For the text-containing cell, return its midpoint in (X, Y) coordinate format. 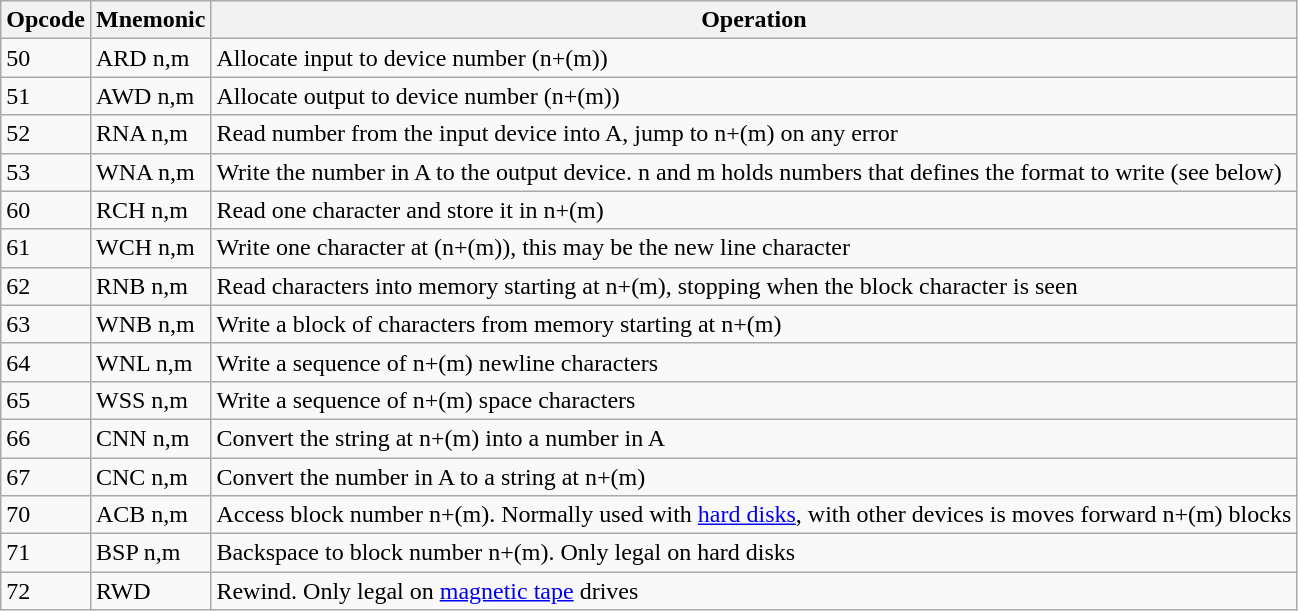
64 (46, 362)
CNN n,m (150, 438)
62 (46, 286)
RNB n,m (150, 286)
BSP n,m (150, 553)
RCH n,m (150, 210)
65 (46, 400)
RNA n,m (150, 134)
Write a block of characters from memory starting at n+(m) (754, 324)
Write a sequence of n+(m) newline characters (754, 362)
Convert the string at n+(m) into a number in A (754, 438)
70 (46, 515)
Read one character and store it in n+(m) (754, 210)
Access block number n+(m). Normally used with hard disks, with other devices is moves forward n+(m) blocks (754, 515)
67 (46, 477)
ARD n,m (150, 58)
Read characters into memory starting at n+(m), stopping when the block character is seen (754, 286)
51 (46, 96)
Mnemonic (150, 20)
ACB n,m (150, 515)
Convert the number in A to a string at n+(m) (754, 477)
WNB n,m (150, 324)
Operation (754, 20)
72 (46, 591)
WNL n,m (150, 362)
Write one character at (n+(m)), this may be the new line character (754, 248)
Write a sequence of n+(m) space characters (754, 400)
66 (46, 438)
Rewind. Only legal on magnetic tape drives (754, 591)
CNC n,m (150, 477)
WSS n,m (150, 400)
63 (46, 324)
Read number from the input device into A, jump to n+(m) on any error (754, 134)
WCH n,m (150, 248)
Write the number in A to the output device. n and m holds numbers that defines the format to write (see below) (754, 172)
RWD (150, 591)
61 (46, 248)
52 (46, 134)
WNA n,m (150, 172)
Allocate output to device number (n+(m)) (754, 96)
Backspace to block number n+(m). Only legal on hard disks (754, 553)
AWD n,m (150, 96)
50 (46, 58)
53 (46, 172)
Opcode (46, 20)
71 (46, 553)
Allocate input to device number (n+(m)) (754, 58)
60 (46, 210)
